Return the (x, y) coordinate for the center point of the cell that contains the specified text.  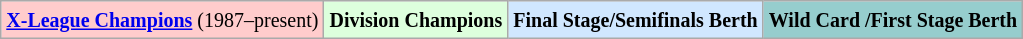
Division Champions (416, 20)
X-League Champions (1987–present) (162, 20)
Final Stage/Semifinals Berth (636, 20)
Wild Card /First Stage Berth (892, 20)
